Find where the given text appears and provide that cell's center as (X, Y) coordinate. 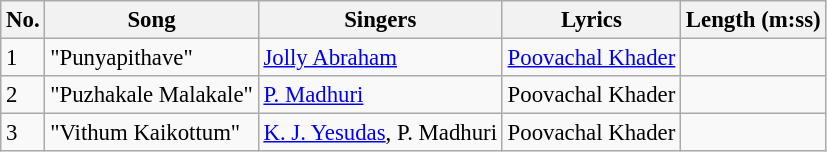
2 (23, 95)
Jolly Abraham (380, 58)
P. Madhuri (380, 95)
Song (152, 20)
Length (m:ss) (754, 20)
Singers (380, 20)
Lyrics (591, 20)
1 (23, 58)
No. (23, 20)
"Punyapithave" (152, 58)
"Vithum Kaikottum" (152, 133)
3 (23, 133)
"Puzhakale Malakale" (152, 95)
K. J. Yesudas, P. Madhuri (380, 133)
